Determine the (x, y) coordinate at the center of the cell enclosing the given text.  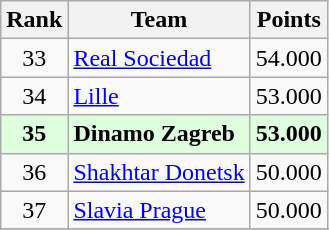
Points (288, 20)
Lille (159, 96)
Rank (34, 20)
Slavia Prague (159, 210)
37 (34, 210)
33 (34, 58)
34 (34, 96)
36 (34, 172)
Shakhtar Donetsk (159, 172)
Dinamo Zagreb (159, 134)
54.000 (288, 58)
Real Sociedad (159, 58)
Team (159, 20)
35 (34, 134)
